For the text-containing cell, return its midpoint in (X, Y) coordinate format. 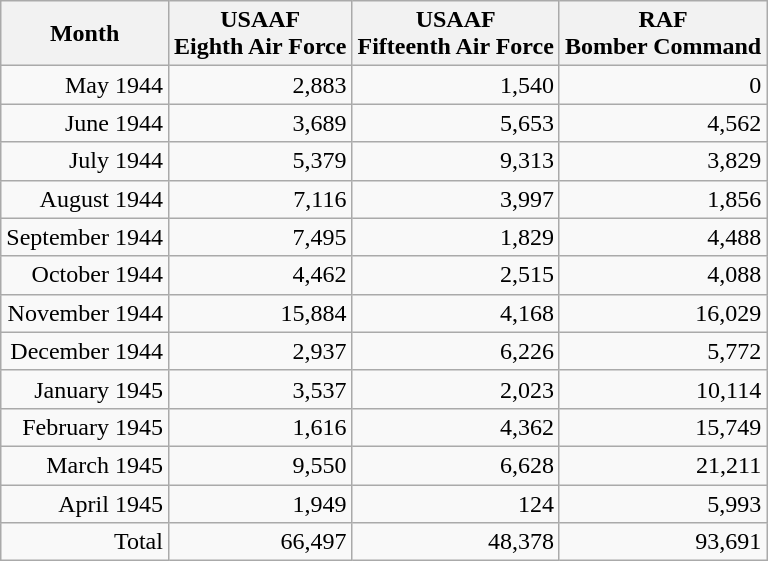
November 1944 (85, 313)
Month (85, 34)
6,226 (456, 351)
2,023 (456, 389)
3,689 (260, 123)
9,550 (260, 465)
June 1944 (85, 123)
2,937 (260, 351)
July 1944 (85, 161)
4,462 (260, 275)
5,772 (662, 351)
5,993 (662, 503)
1,616 (260, 427)
RAF Bomber Command (662, 34)
1,949 (260, 503)
February 1945 (85, 427)
1,829 (456, 237)
May 1944 (85, 85)
1,540 (456, 85)
6,628 (456, 465)
15,884 (260, 313)
2,883 (260, 85)
September 1944 (85, 237)
7,116 (260, 199)
December 1944 (85, 351)
48,378 (456, 542)
4,362 (456, 427)
August 1944 (85, 199)
0 (662, 85)
January 1945 (85, 389)
October 1944 (85, 275)
10,114 (662, 389)
3,997 (456, 199)
3,829 (662, 161)
5,379 (260, 161)
7,495 (260, 237)
April 1945 (85, 503)
15,749 (662, 427)
Total (85, 542)
93,691 (662, 542)
5,653 (456, 123)
16,029 (662, 313)
2,515 (456, 275)
USAAFFifteenth Air Force (456, 34)
1,856 (662, 199)
9,313 (456, 161)
4,488 (662, 237)
66,497 (260, 542)
4,562 (662, 123)
124 (456, 503)
3,537 (260, 389)
USAAFEighth Air Force (260, 34)
March 1945 (85, 465)
4,168 (456, 313)
4,088 (662, 275)
21,211 (662, 465)
